Provide the (x, y) coordinate of the cell's center where the given text is located.  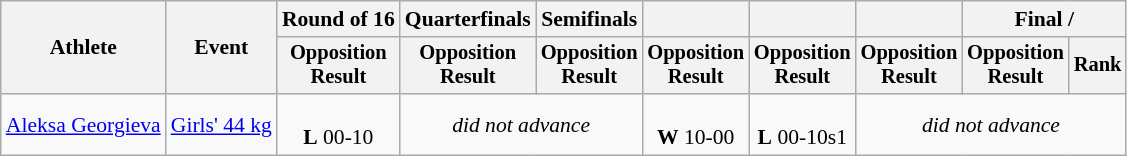
L 00-10 (338, 124)
Athlete (84, 48)
Girls' 44 kg (222, 124)
Aleksa Georgieva (84, 124)
Event (222, 48)
L 00-10s1 (802, 124)
Quarterfinals (468, 19)
Round of 16 (338, 19)
Semifinals (590, 19)
Rank (1098, 66)
Final / (1044, 19)
W 10-00 (696, 124)
